Detect which cell encompasses the target text, then output its (x, y) center coordinate. 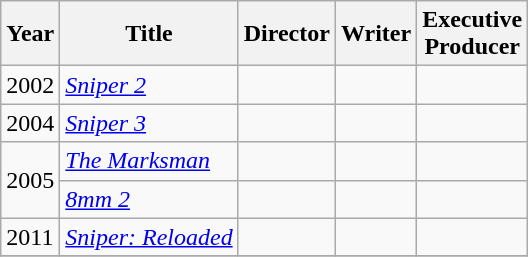
2002 (30, 85)
8mm 2 (149, 199)
Sniper 2 (149, 85)
ExecutiveProducer (472, 34)
Sniper: Reloaded (149, 237)
2004 (30, 123)
Writer (376, 34)
Title (149, 34)
2005 (30, 180)
Year (30, 34)
The Marksman (149, 161)
2011 (30, 237)
Director (286, 34)
Sniper 3 (149, 123)
